Pinpoint the cell where the given text exists, returning its (X, Y) midpoint coordinate. 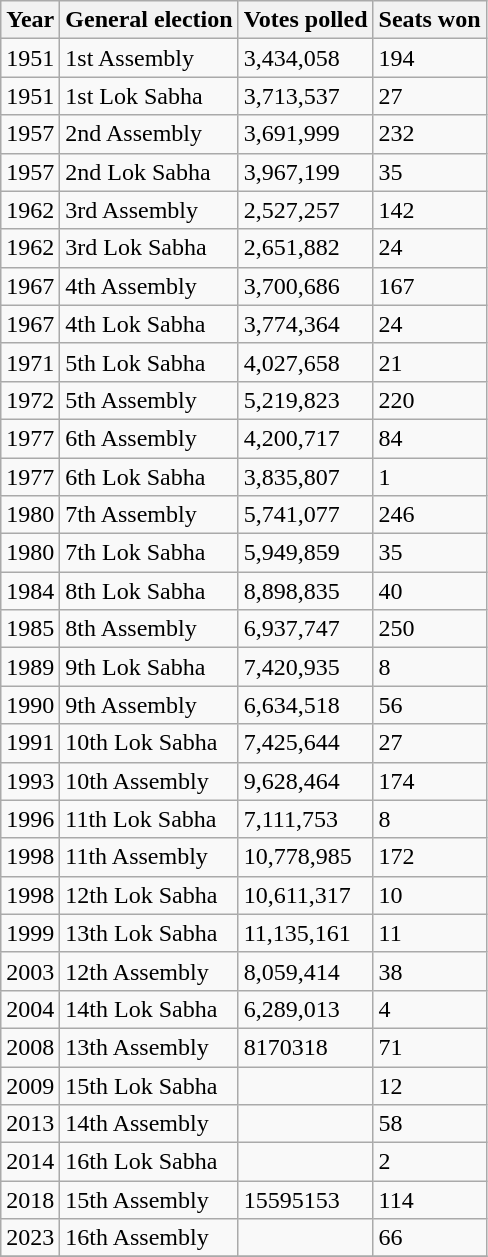
3,434,058 (306, 58)
3,700,686 (306, 286)
3,967,199 (306, 172)
15th Lok Sabha (149, 1085)
7th Lok Sabha (149, 553)
3,691,999 (306, 134)
6th Lok Sabha (149, 477)
12 (430, 1085)
5th Assembly (149, 400)
2,651,882 (306, 248)
114 (430, 1200)
10,778,985 (306, 857)
2nd Assembly (149, 134)
11,135,161 (306, 933)
4th Lok Sabha (149, 324)
3,835,807 (306, 477)
3rd Assembly (149, 210)
15595153 (306, 1200)
167 (430, 286)
8,898,835 (306, 591)
9,628,464 (306, 781)
11th Assembly (149, 857)
12th Lok Sabha (149, 895)
14th Lok Sabha (149, 1009)
6,937,747 (306, 629)
1st Lok Sabha (149, 96)
7th Assembly (149, 515)
2004 (30, 1009)
Votes polled (306, 20)
220 (430, 400)
56 (430, 705)
8,059,414 (306, 971)
9th Assembly (149, 705)
10 (430, 895)
1989 (30, 667)
10th Assembly (149, 781)
1971 (30, 362)
4th Assembly (149, 286)
General election (149, 20)
58 (430, 1124)
4,027,658 (306, 362)
172 (430, 857)
Year (30, 20)
6,289,013 (306, 1009)
7,111,753 (306, 819)
7,420,935 (306, 667)
1991 (30, 743)
194 (430, 58)
Seats won (430, 20)
66 (430, 1238)
14th Assembly (149, 1124)
1993 (30, 781)
2nd Lok Sabha (149, 172)
5,741,077 (306, 515)
2013 (30, 1124)
1996 (30, 819)
2003 (30, 971)
3rd Lok Sabha (149, 248)
8170318 (306, 1047)
5,219,823 (306, 400)
246 (430, 515)
142 (430, 210)
3,713,537 (306, 96)
250 (430, 629)
16th Lok Sabha (149, 1162)
3,774,364 (306, 324)
2009 (30, 1085)
2008 (30, 1047)
12th Assembly (149, 971)
21 (430, 362)
11 (430, 933)
84 (430, 438)
5th Lok Sabha (149, 362)
7,425,644 (306, 743)
16th Assembly (149, 1238)
2023 (30, 1238)
2,527,257 (306, 210)
6,634,518 (306, 705)
6th Assembly (149, 438)
11th Lok Sabha (149, 819)
1990 (30, 705)
1984 (30, 591)
1st Assembly (149, 58)
1999 (30, 933)
1972 (30, 400)
2014 (30, 1162)
232 (430, 134)
4,200,717 (306, 438)
8th Assembly (149, 629)
174 (430, 781)
4 (430, 1009)
10,611,317 (306, 895)
71 (430, 1047)
8th Lok Sabha (149, 591)
10th Lok Sabha (149, 743)
9th Lok Sabha (149, 667)
40 (430, 591)
38 (430, 971)
13th Lok Sabha (149, 933)
1 (430, 477)
2 (430, 1162)
2018 (30, 1200)
13th Assembly (149, 1047)
1985 (30, 629)
5,949,859 (306, 553)
15th Assembly (149, 1200)
